Determine the (X, Y) coordinate at the center of the cell enclosing the given text.  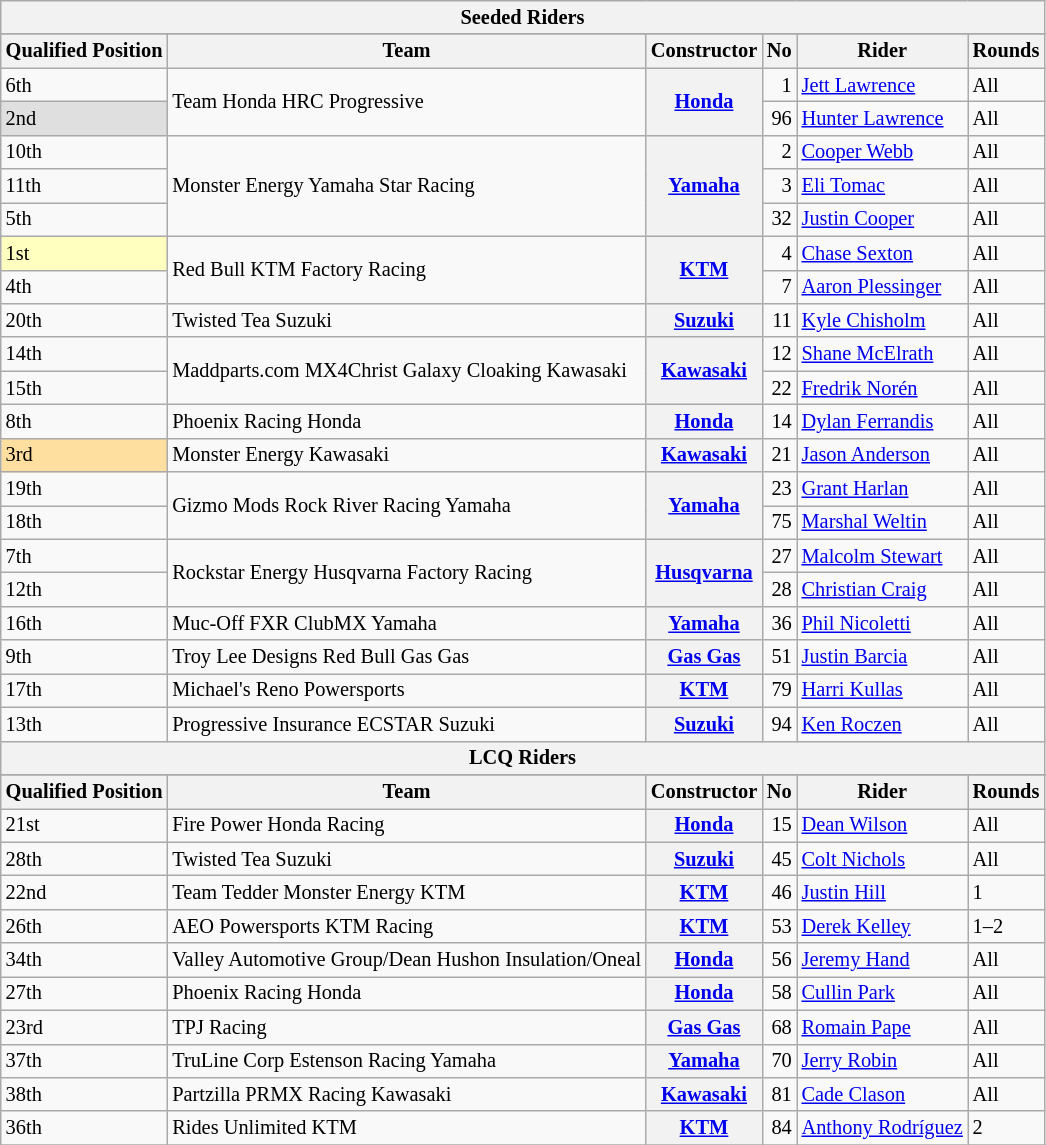
37th (84, 1061)
51 (780, 657)
Jett Lawrence (882, 85)
32 (780, 219)
21st (84, 825)
Cullin Park (882, 993)
Justin Barcia (882, 657)
68 (780, 1027)
21 (780, 455)
Jason Anderson (882, 455)
Cade Clason (882, 1094)
Aaron Plessinger (882, 287)
46 (780, 892)
28 (780, 589)
23rd (84, 1027)
Jerry Robin (882, 1061)
14th (84, 354)
Romain Pape (882, 1027)
Derek Kelley (882, 926)
79 (780, 690)
Grant Harlan (882, 489)
11 (780, 320)
12 (780, 354)
Dylan Ferrandis (882, 421)
56 (780, 960)
6th (84, 85)
3rd (84, 455)
Harri Kullas (882, 690)
8th (84, 421)
4 (780, 253)
Maddparts.com MX4Christ Galaxy Cloaking Kawasaki (406, 370)
Progressive Insurance ECSTAR Suzuki (406, 724)
45 (780, 859)
22 (780, 388)
Muc-Off FXR ClubMX Yamaha (406, 623)
Marshal Weltin (882, 522)
2nd (84, 118)
Dean Wilson (882, 825)
Gizmo Mods Rock River Racing Yamaha (406, 506)
1st (84, 253)
4th (84, 287)
Justin Hill (882, 892)
Anthony Rodríguez (882, 1128)
38th (84, 1094)
Monster Energy Kawasaki (406, 455)
16th (84, 623)
81 (780, 1094)
Kyle Chisholm (882, 320)
27th (84, 993)
Fire Power Honda Racing (406, 825)
Hunter Lawrence (882, 118)
LCQ Riders (522, 758)
Phil Nicoletti (882, 623)
70 (780, 1061)
Valley Automotive Group/Dean Hushon Insulation/Oneal (406, 960)
1–2 (1006, 926)
53 (780, 926)
5th (84, 219)
15th (84, 388)
19th (84, 489)
11th (84, 186)
Malcolm Stewart (882, 556)
Chase Sexton (882, 253)
7 (780, 287)
Rides Unlimited KTM (406, 1128)
Jeremy Hand (882, 960)
AEO Powersports KTM Racing (406, 926)
27 (780, 556)
34th (84, 960)
7th (84, 556)
TruLine Corp Estenson Racing Yamaha (406, 1061)
Husqvarna (704, 572)
9th (84, 657)
Rockstar Energy Husqvarna Factory Racing (406, 572)
Eli Tomac (882, 186)
58 (780, 993)
36 (780, 623)
Cooper Webb (882, 152)
Fredrik Norén (882, 388)
Partzilla PRMX Racing Kawasaki (406, 1094)
Monster Energy Yamaha Star Racing (406, 186)
28th (84, 859)
Team Tedder Monster Energy KTM (406, 892)
22nd (84, 892)
3 (780, 186)
23 (780, 489)
TPJ Racing (406, 1027)
Christian Craig (882, 589)
14 (780, 421)
Colt Nichols (882, 859)
18th (84, 522)
Red Bull KTM Factory Racing (406, 270)
26th (84, 926)
17th (84, 690)
Seeded Riders (522, 17)
Team Honda HRC Progressive (406, 102)
84 (780, 1128)
96 (780, 118)
10th (84, 152)
Michael's Reno Powersports (406, 690)
36th (84, 1128)
75 (780, 522)
12th (84, 589)
94 (780, 724)
Justin Cooper (882, 219)
20th (84, 320)
13th (84, 724)
Shane McElrath (882, 354)
15 (780, 825)
Ken Roczen (882, 724)
Troy Lee Designs Red Bull Gas Gas (406, 657)
